Return the [X, Y] coordinate for the center point of the cell that contains the specified text.  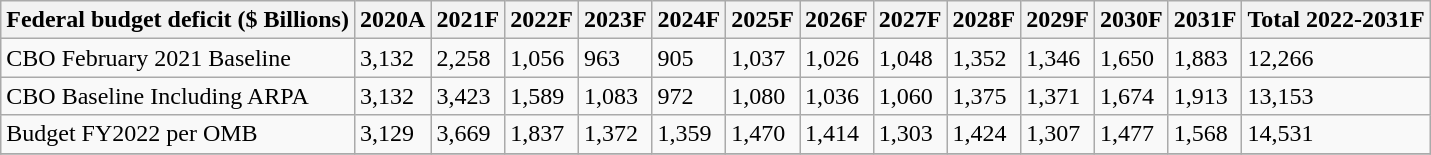
1,352 [984, 58]
2026F [837, 20]
Total 2022-2031F [1336, 20]
1,080 [763, 96]
CBO February 2021 Baseline [178, 58]
14,531 [1336, 134]
3,129 [392, 134]
1,883 [1205, 58]
2030F [1131, 20]
1,477 [1131, 134]
1,372 [615, 134]
2,258 [468, 58]
1,375 [984, 96]
1,037 [763, 58]
1,346 [1058, 58]
1,371 [1058, 96]
2023F [615, 20]
1,913 [1205, 96]
3,423 [468, 96]
1,424 [984, 134]
1,060 [910, 96]
1,083 [615, 96]
CBO Baseline Including ARPA [178, 96]
2029F [1058, 20]
2025F [763, 20]
2020A [392, 20]
1,470 [763, 134]
3,669 [468, 134]
905 [689, 58]
1,674 [1131, 96]
Budget FY2022 per OMB [178, 134]
2027F [910, 20]
1,026 [837, 58]
1,359 [689, 134]
2021F [468, 20]
963 [615, 58]
1,303 [910, 134]
1,307 [1058, 134]
1,837 [542, 134]
1,048 [910, 58]
13,153 [1336, 96]
1,568 [1205, 134]
1,036 [837, 96]
1,589 [542, 96]
1,650 [1131, 58]
Federal budget deficit ($ Billions) [178, 20]
2031F [1205, 20]
2024F [689, 20]
1,056 [542, 58]
972 [689, 96]
2028F [984, 20]
12,266 [1336, 58]
1,414 [837, 134]
2022F [542, 20]
